Determine the (X, Y) coordinate at the center of the cell enclosing the given text.  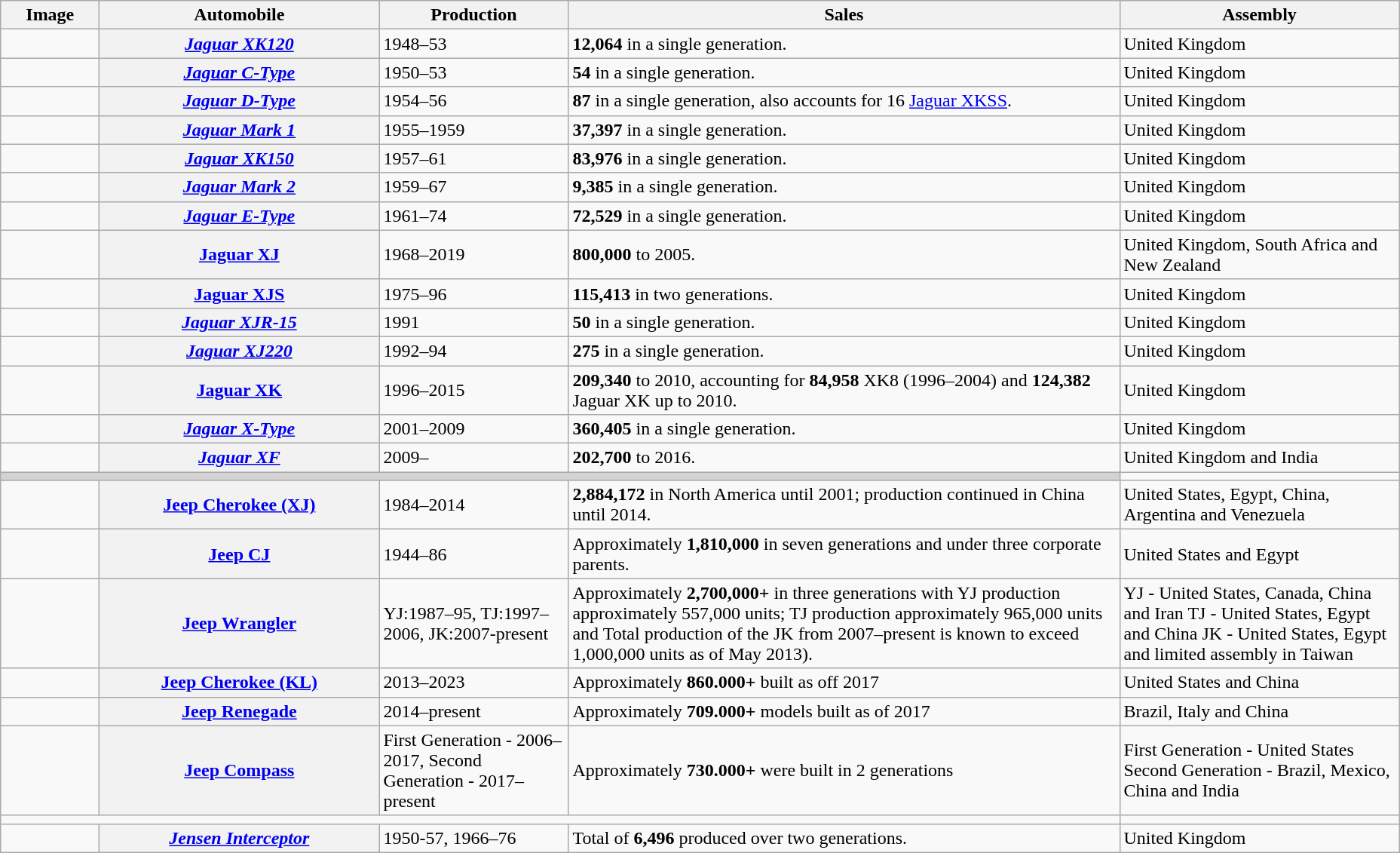
Assembly (1259, 15)
1950-57, 1966–76 (473, 838)
Production (473, 15)
Jaguar C-Type (240, 72)
1954–56 (473, 101)
1968–2019 (473, 255)
Jeep Renegade (240, 711)
Automobile (240, 15)
1948–53 (473, 44)
Jaguar XK (240, 389)
First Generation - United States Second Generation - Brazil, Mexico, China and India (1259, 771)
1991 (473, 322)
Jaguar E-Type (240, 216)
2001–2009 (473, 429)
202,700 to 2016. (844, 458)
1950–53 (473, 72)
Jeep Cherokee (KL) (240, 683)
Approximately 860.000+ built as off 2017 (844, 683)
Jeep Cherokee (XJ) (240, 505)
800,000 to 2005. (844, 255)
1959–67 (473, 187)
Jaguar XJS (240, 293)
1957–61 (473, 158)
54 in a single generation. (844, 72)
Jaguar D-Type (240, 101)
Jaguar XK120 (240, 44)
115,413 in two generations. (844, 293)
Jaguar Mark 1 (240, 130)
1961–74 (473, 216)
Jaguar X-Type (240, 429)
Jaguar XJ220 (240, 351)
360,405 in a single generation. (844, 429)
209,340 to 2010, accounting for 84,958 XK8 (1996–2004) and 124,382 Jaguar XK up to 2010. (844, 389)
1992–94 (473, 351)
Jaguar XJR-15 (240, 322)
Image (50, 15)
Sales (844, 15)
1944–86 (473, 554)
2014–present (473, 711)
Jaguar XJ (240, 255)
72,529 in a single generation. (844, 216)
1984–2014 (473, 505)
1975–96 (473, 293)
Jaguar XK150 (240, 158)
Jaguar XF (240, 458)
2013–2023 (473, 683)
1996–2015 (473, 389)
87 in a single generation, also accounts for 16 Jaguar XKSS. (844, 101)
Jeep CJ (240, 554)
Jeep Compass (240, 771)
United Kingdom and India (1259, 458)
YJ - United States, Canada, China and Iran TJ - United States, Egypt and China JK - United States, Egypt and limited assembly in Taiwan (1259, 623)
2009– (473, 458)
275 in a single generation. (844, 351)
Brazil, Italy and China (1259, 711)
United Kingdom, South Africa and New Zealand (1259, 255)
12,064 in a single generation. (844, 44)
Approximately 730.000+ were built in 2 generations (844, 771)
Jaguar Mark 2 (240, 187)
YJ:1987–95, TJ:1997–2006, JK:2007-present (473, 623)
Jeep Wrangler (240, 623)
United States and Egypt (1259, 554)
United States and China (1259, 683)
37,397 in a single generation. (844, 130)
50 in a single generation. (844, 322)
83,976 in a single generation. (844, 158)
Total of 6,496 produced over two generations. (844, 838)
1955–1959 (473, 130)
9,385 in a single generation. (844, 187)
Jensen Interceptor (240, 838)
2,884,172 in North America until 2001; production continued in China until 2014. (844, 505)
First Generation - 2006–2017, Second Generation - 2017–present (473, 771)
Approximately 1,810,000 in seven generations and under three corporate parents. (844, 554)
Approximately 709.000+ models built as of 2017 (844, 711)
United States, Egypt, China, Argentina and Venezuela (1259, 505)
